Detect which cell encompasses the target text, then output its [x, y] center coordinate. 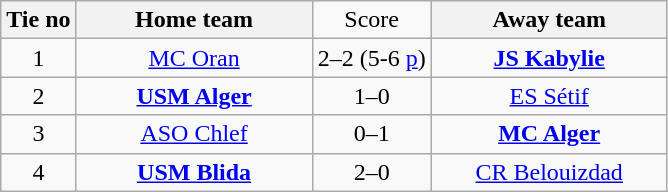
Away team [549, 20]
1 [38, 58]
Home team [194, 20]
2–0 [372, 172]
2–2 (5-6 p) [372, 58]
1–0 [372, 96]
3 [38, 134]
4 [38, 172]
USM Blida [194, 172]
CR Belouizdad [549, 172]
2 [38, 96]
Tie no [38, 20]
ES Sétif [549, 96]
ASO Chlef [194, 134]
MC Alger [549, 134]
MC Oran [194, 58]
USM Alger [194, 96]
JS Kabylie [549, 58]
0–1 [372, 134]
Score [372, 20]
